Pinpoint the cell where the given text exists, returning its [X, Y] midpoint coordinate. 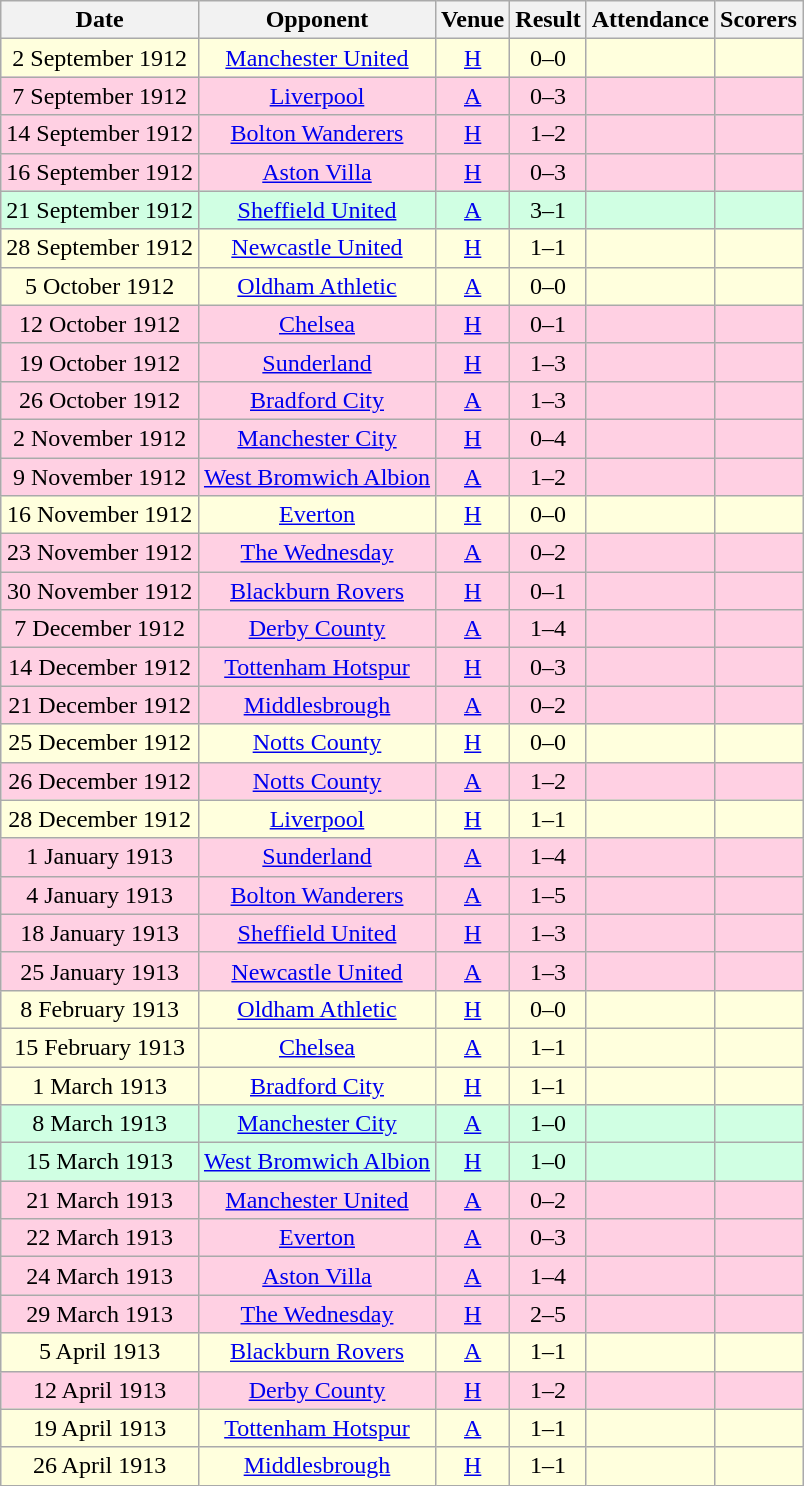
5 April 1913 [100, 1352]
25 January 1913 [100, 971]
8 February 1913 [100, 1009]
Opponent [316, 20]
Venue [473, 20]
26 October 1912 [100, 400]
7 December 1912 [100, 629]
14 September 1912 [100, 134]
1 January 1913 [100, 857]
2 September 1912 [100, 58]
3–1 [548, 210]
28 September 1912 [100, 248]
Date [100, 20]
21 September 1912 [100, 210]
23 November 1912 [100, 553]
8 March 1913 [100, 1124]
12 October 1912 [100, 324]
Attendance [650, 20]
22 March 1913 [100, 1238]
24 March 1913 [100, 1276]
Result [548, 20]
1–5 [548, 895]
19 April 1913 [100, 1428]
0–4 [548, 438]
26 April 1913 [100, 1466]
21 December 1912 [100, 705]
4 January 1913 [100, 895]
14 December 1912 [100, 667]
1 March 1913 [100, 1085]
2–5 [548, 1314]
15 March 1913 [100, 1162]
25 December 1912 [100, 743]
16 September 1912 [100, 172]
9 November 1912 [100, 477]
26 December 1912 [100, 781]
28 December 1912 [100, 819]
16 November 1912 [100, 515]
19 October 1912 [100, 362]
18 January 1913 [100, 933]
29 March 1913 [100, 1314]
12 April 1913 [100, 1390]
15 February 1913 [100, 1047]
21 March 1913 [100, 1200]
Scorers [759, 20]
7 September 1912 [100, 96]
2 November 1912 [100, 438]
30 November 1912 [100, 591]
5 October 1912 [100, 286]
